Extract the [x, y] coordinate from the center of the cell holding the provided text.  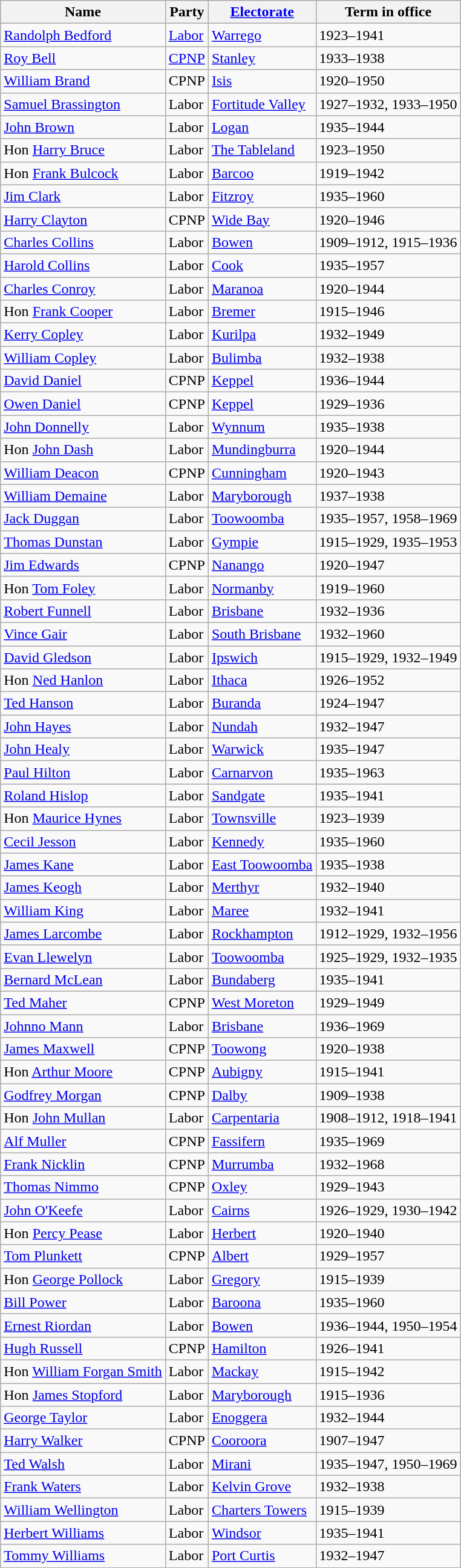
1936–1944, 1950–1954 [388, 1325]
Kennedy [262, 842]
Ipswich [262, 657]
Fassifern [262, 1141]
1927–1932, 1933–1950 [388, 104]
1915–1942 [388, 1371]
Thomas Dunstan [83, 542]
Hon William Forgan Smith [83, 1371]
Cook [262, 265]
1935–1963 [388, 772]
1923–1950 [388, 150]
Cooroora [262, 1441]
Rockhampton [262, 934]
Albert [262, 1256]
Hon Frank Cooper [83, 312]
1912–1929, 1932–1956 [388, 934]
Logan [262, 127]
James Kane [83, 865]
Hugh Russell [83, 1348]
Sandgate [262, 796]
Nundah [262, 726]
Herbert [262, 1233]
Hon James Stopford [83, 1394]
Tommy Williams [83, 1556]
Ted Hanson [83, 703]
Ted Maher [83, 1003]
Roland Hislop [83, 796]
John O'Keefe [83, 1210]
1935–1969 [388, 1141]
1915–1946 [388, 312]
Kerry Copley [83, 335]
Charles Conroy [83, 289]
Gregory [262, 1279]
Vince Gair [83, 634]
Hon Ned Hanlon [83, 680]
1915–1936 [388, 1394]
Enoggera [262, 1418]
1933–1938 [388, 58]
David Gledson [83, 657]
Bernard McLean [83, 980]
Jim Clark [83, 196]
1924–1947 [388, 703]
1923–1939 [388, 819]
Isis [262, 81]
South Brisbane [262, 634]
Jack Duggan [83, 519]
Cunningham [262, 473]
Hon Frank Bulcock [83, 173]
Hon John Dash [83, 450]
West Moreton [262, 1003]
Hon John Mullan [83, 1118]
1929–1943 [388, 1187]
Johnno Mann [83, 1026]
Owen Daniel [83, 404]
Harry Clayton [83, 219]
Roy Bell [83, 58]
David Daniel [83, 381]
1925–1929, 1932–1935 [388, 957]
Mackay [262, 1371]
Toowong [262, 1049]
1915–1929, 1932–1949 [388, 657]
John Hayes [83, 726]
William Deacon [83, 473]
Samuel Brassington [83, 104]
Ted Walsh [83, 1464]
Murrumba [262, 1164]
Tom Plunkett [83, 1256]
Cecil Jesson [83, 842]
Kurilpa [262, 335]
1919–1942 [388, 173]
Hon Tom Foley [83, 588]
Hon Arthur Moore [83, 1072]
George Taylor [83, 1418]
James Maxwell [83, 1049]
Hon George Pollock [83, 1279]
Oxley [262, 1187]
William Brand [83, 81]
Term in office [388, 12]
Party [186, 12]
Maree [262, 911]
1935–1957, 1958–1969 [388, 519]
1923–1941 [388, 35]
1909–1938 [388, 1095]
Alf Muller [83, 1141]
1932–1960 [388, 634]
Bremer [262, 312]
Bundaberg [262, 980]
Fitzroy [262, 196]
1929–1936 [388, 404]
Buranda [262, 703]
Mundingburra [262, 450]
Evan Llewelyn [83, 957]
Barcoo [262, 173]
1937–1938 [388, 496]
Harry Walker [83, 1441]
1926–1952 [388, 680]
Herbert Williams [83, 1533]
Warwick [262, 749]
Paul Hilton [83, 772]
James Keogh [83, 888]
Robert Funnell [83, 611]
1908–1912, 1918–1941 [388, 1118]
1932–1968 [388, 1164]
Name [83, 12]
Frank Waters [83, 1487]
1935–1947 [388, 749]
Stanley [262, 58]
Godfrey Morgan [83, 1095]
1932–1940 [388, 888]
1935–1944 [388, 127]
The Tableland [262, 150]
1907–1947 [388, 1441]
1919–1960 [388, 588]
1929–1957 [388, 1256]
Gympie [262, 542]
Jim Edwards [83, 565]
Fortitude Valley [262, 104]
1920–1938 [388, 1049]
1920–1943 [388, 473]
Cairns [262, 1210]
Frank Nicklin [83, 1164]
1915–1941 [388, 1072]
John Healy [83, 749]
1936–1944 [388, 381]
Hon Harry Bruce [83, 150]
Electorate [262, 12]
John Brown [83, 127]
Bulimba [262, 358]
Maranoa [262, 289]
Hon Percy Pease [83, 1233]
1926–1929, 1930–1942 [388, 1210]
Bill Power [83, 1302]
Ernest Riordan [83, 1325]
Charles Collins [83, 242]
Thomas Nimmo [83, 1187]
Port Curtis [262, 1556]
Townsville [262, 819]
1932–1944 [388, 1418]
1936–1969 [388, 1026]
William Wellington [83, 1510]
1915–1929, 1935–1953 [388, 542]
1909–1912, 1915–1936 [388, 242]
1932–1941 [388, 911]
James Larcombe [83, 934]
Carnarvon [262, 772]
Wynnum [262, 427]
Kelvin Grove [262, 1487]
1926–1941 [388, 1348]
Ithaca [262, 680]
1932–1949 [388, 335]
Dalby [262, 1095]
Randolph Bedford [83, 35]
Merthyr [262, 888]
1929–1949 [388, 1003]
1920–1940 [388, 1233]
Wide Bay [262, 219]
1932–1936 [388, 611]
William Copley [83, 358]
Nanango [262, 565]
Warrego [262, 35]
William Demaine [83, 496]
Charters Towers [262, 1510]
East Toowoomba [262, 865]
1935–1947, 1950–1969 [388, 1464]
Carpentaria [262, 1118]
Harold Collins [83, 265]
Baroona [262, 1302]
1920–1950 [388, 81]
Windsor [262, 1533]
1920–1947 [388, 565]
Mirani [262, 1464]
Hamilton [262, 1348]
William King [83, 911]
Aubigny [262, 1072]
Hon Maurice Hynes [83, 819]
1920–1946 [388, 219]
John Donnelly [83, 427]
1935–1957 [388, 265]
Normanby [262, 588]
